From the cell containing the given text, extract its center point as (X, Y) coordinate. 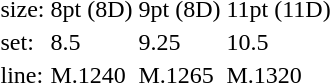
8.5 (92, 42)
9.25 (180, 42)
